Determine the (x, y) coordinate at the center of the cell enclosing the given text.  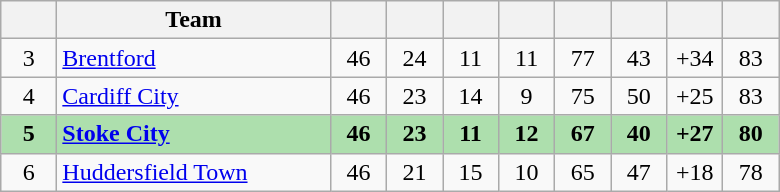
47 (639, 172)
+34 (695, 58)
6 (29, 172)
80 (751, 134)
77 (583, 58)
14 (470, 96)
40 (639, 134)
Team (194, 20)
75 (583, 96)
+27 (695, 134)
12 (527, 134)
+18 (695, 172)
Cardiff City (194, 96)
4 (29, 96)
9 (527, 96)
78 (751, 172)
5 (29, 134)
43 (639, 58)
24 (414, 58)
50 (639, 96)
21 (414, 172)
+25 (695, 96)
3 (29, 58)
65 (583, 172)
15 (470, 172)
67 (583, 134)
Brentford (194, 58)
Huddersfield Town (194, 172)
Stoke City (194, 134)
10 (527, 172)
